Output the [X, Y] coordinate of the center of the cell containing the given text.  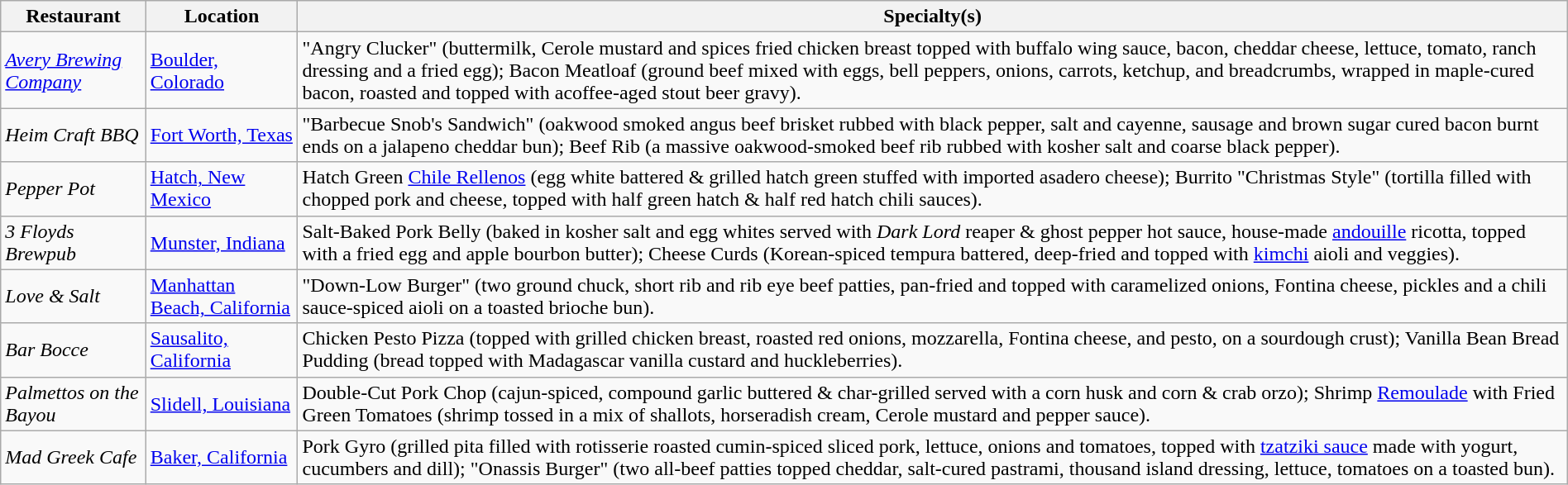
Slidell, Louisiana [222, 403]
Sausalito, California [222, 350]
Heim Craft BBQ [73, 136]
Mad Greek Cafe [73, 458]
3 Floyds Brewpub [73, 243]
Love & Salt [73, 296]
Location [222, 17]
Manhattan Beach, California [222, 296]
Palmettos on the Bayou [73, 403]
Baker, California [222, 458]
Hatch, New Mexico [222, 188]
Specialty(s) [933, 17]
Avery Brewing Company [73, 70]
Boulder, Colorado [222, 70]
Bar Bocce [73, 350]
Restaurant [73, 17]
Fort Worth, Texas [222, 136]
Munster, Indiana [222, 243]
Pepper Pot [73, 188]
